Return the [x, y] coordinate for the center point of the cell that contains the specified text.  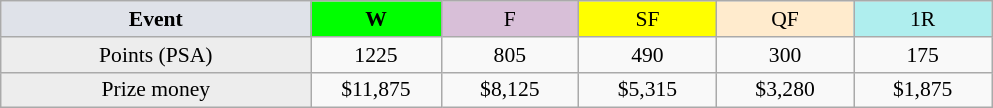
490 [648, 55]
$8,125 [510, 90]
1R [923, 19]
805 [510, 55]
$11,875 [376, 90]
W [376, 19]
F [510, 19]
$3,280 [785, 90]
$1,875 [923, 90]
Event [156, 19]
300 [785, 55]
1225 [376, 55]
Points (PSA) [156, 55]
SF [648, 19]
QF [785, 19]
175 [923, 55]
Prize money [156, 90]
$5,315 [648, 90]
